Find where the given text appears and provide that cell's center as [X, Y] coordinate. 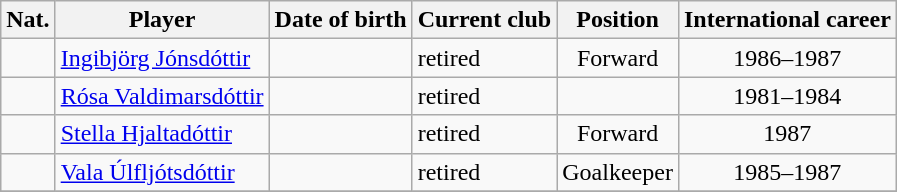
Stella Hjaltadóttir [162, 134]
1986–1987 [787, 58]
Nat. [28, 20]
Date of birth [340, 20]
1985–1987 [787, 172]
Ingibjörg Jónsdóttir [162, 58]
1987 [787, 134]
Rósa Valdimarsdóttir [162, 96]
Goalkeeper [618, 172]
Current club [484, 20]
Vala Úlfljótsdóttir [162, 172]
1981–1984 [787, 96]
Player [162, 20]
Position [618, 20]
International career [787, 20]
